For the text-containing cell, return its midpoint in (X, Y) coordinate format. 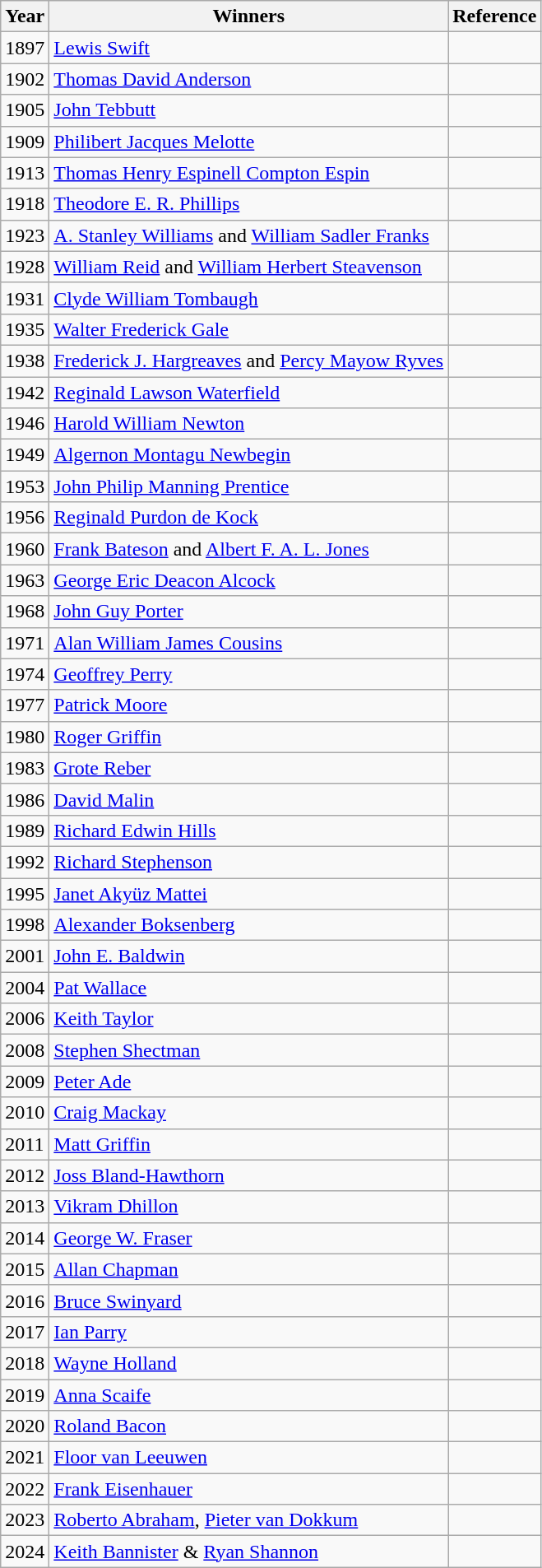
Winners (248, 16)
George Eric Deacon Alcock (248, 580)
Thomas Henry Espinell Compton Espin (248, 173)
Patrick Moore (248, 705)
William Reid and William Herbert Steavenson (248, 267)
Grote Reber (248, 768)
1983 (25, 768)
1992 (25, 862)
2013 (25, 1207)
Alexander Boksenberg (248, 925)
2023 (25, 1520)
1942 (25, 393)
Joss Bland-Hawthorn (248, 1175)
Richard Edwin Hills (248, 831)
2017 (25, 1332)
George W. Fraser (248, 1238)
Lewis Swift (248, 48)
1949 (25, 455)
Ian Parry (248, 1332)
Peter Ade (248, 1082)
Year (25, 16)
Keith Taylor (248, 1019)
1935 (25, 329)
Wayne Holland (248, 1363)
1897 (25, 48)
1980 (25, 737)
1960 (25, 549)
Roberto Abraham, Pieter van Dokkum (248, 1520)
1931 (25, 298)
Matt Griffin (248, 1144)
Theodore E. R. Phillips (248, 204)
1946 (25, 424)
Bruce Swinyard (248, 1300)
2019 (25, 1395)
Reginald Purdon de Kock (248, 518)
Alan William James Cousins (248, 643)
Thomas David Anderson (248, 79)
2009 (25, 1082)
2012 (25, 1175)
Frank Bateson and Albert F. A. L. Jones (248, 549)
1953 (25, 486)
Floor van Leeuwen (248, 1458)
Craig Mackay (248, 1113)
1938 (25, 361)
2024 (25, 1552)
Anna Scaife (248, 1395)
1977 (25, 705)
2001 (25, 956)
Vikram Dhillon (248, 1207)
John Tebbutt (248, 110)
2011 (25, 1144)
1902 (25, 79)
2018 (25, 1363)
1928 (25, 267)
Reginald Lawson Waterfield (248, 393)
1956 (25, 518)
A. Stanley Williams and William Sadler Franks (248, 235)
Reference (495, 16)
2020 (25, 1426)
1974 (25, 674)
1905 (25, 110)
Frederick J. Hargreaves and Percy Mayow Ryves (248, 361)
John E. Baldwin (248, 956)
John Philip Manning Prentice (248, 486)
Janet Akyüz Mattei (248, 893)
1963 (25, 580)
2016 (25, 1300)
David Malin (248, 799)
1909 (25, 142)
1913 (25, 173)
2006 (25, 1019)
Frank Eisenhauer (248, 1489)
Allan Chapman (248, 1269)
Stephen Shectman (248, 1050)
Harold William Newton (248, 424)
2014 (25, 1238)
Algernon Montagu Newbegin (248, 455)
1995 (25, 893)
1923 (25, 235)
1986 (25, 799)
2022 (25, 1489)
Richard Stephenson (248, 862)
1971 (25, 643)
Clyde William Tombaugh (248, 298)
Roger Griffin (248, 737)
Keith Bannister & Ryan Shannon (248, 1552)
Walter Frederick Gale (248, 329)
John Guy Porter (248, 612)
2010 (25, 1113)
Roland Bacon (248, 1426)
Geoffrey Perry (248, 674)
1998 (25, 925)
2004 (25, 988)
2015 (25, 1269)
1968 (25, 612)
2008 (25, 1050)
Pat Wallace (248, 988)
1989 (25, 831)
2021 (25, 1458)
1918 (25, 204)
Philibert Jacques Melotte (248, 142)
